Determine the [x, y] coordinate at the center of the cell enclosing the given text.  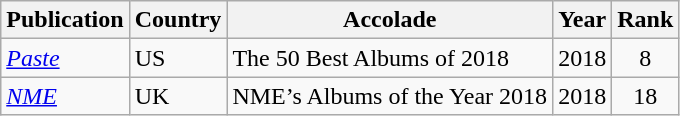
Rank [646, 20]
UK [178, 96]
US [178, 58]
NME [65, 96]
8 [646, 58]
Publication [65, 20]
The 50 Best Albums of 2018 [390, 58]
Accolade [390, 20]
Paste [65, 58]
Country [178, 20]
Year [582, 20]
NME’s Albums of the Year 2018 [390, 96]
18 [646, 96]
